Determine the (X, Y) coordinate at the center of the cell enclosing the given text.  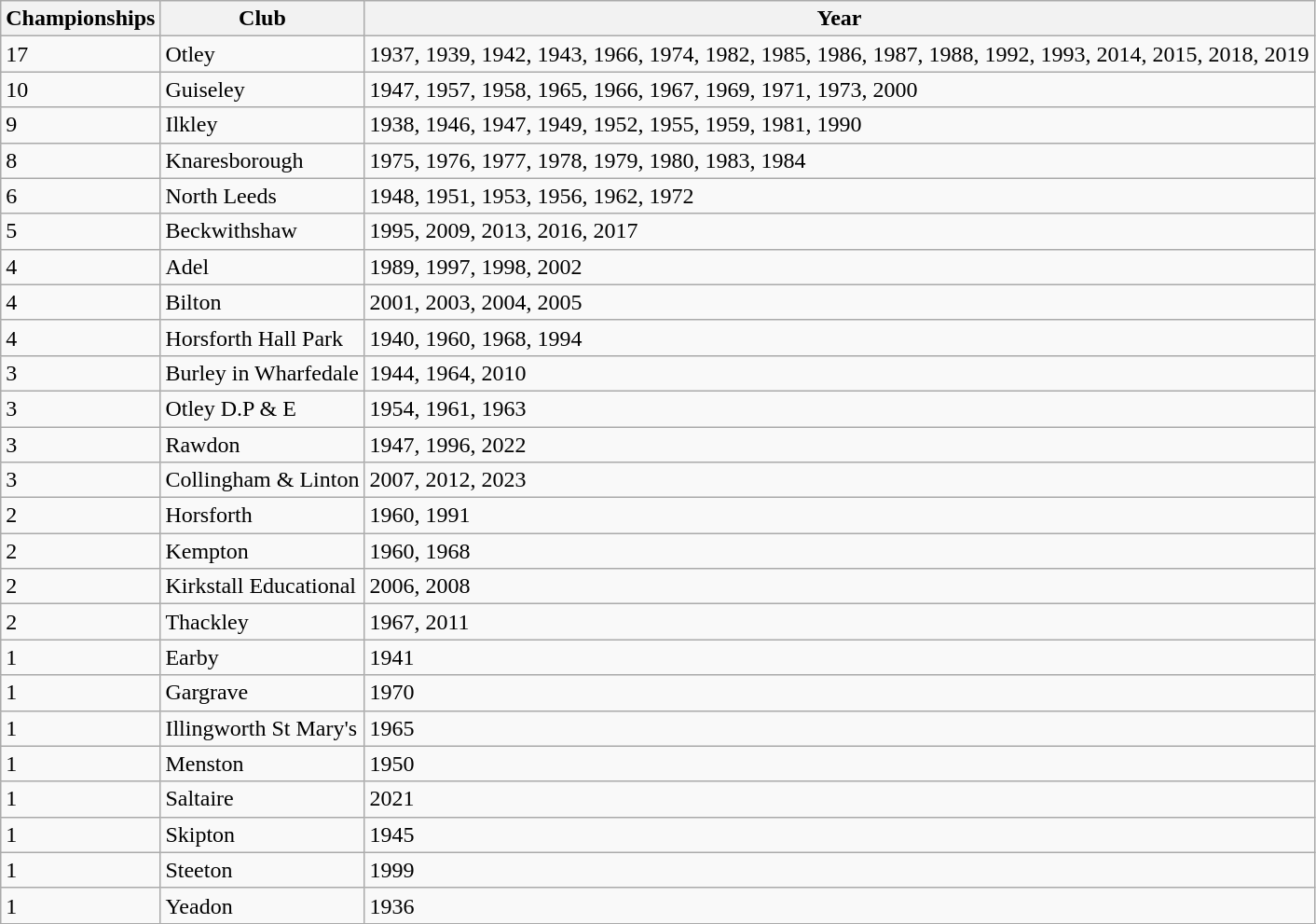
2007, 2012, 2023 (839, 480)
10 (80, 90)
Beckwithshaw (263, 231)
Gargrave (263, 693)
Collingham & Linton (263, 480)
9 (80, 125)
1995, 2009, 2013, 2016, 2017 (839, 231)
Burley in Wharfedale (263, 373)
Earby (263, 657)
1950 (839, 764)
8 (80, 160)
17 (80, 54)
1947, 1996, 2022 (839, 445)
1937, 1939, 1942, 1943, 1966, 1974, 1982, 1985, 1986, 1987, 1988, 1992, 1993, 2014, 2015, 2018, 2019 (839, 54)
Otley (263, 54)
1947, 1957, 1958, 1965, 1966, 1967, 1969, 1971, 1973, 2000 (839, 90)
1999 (839, 870)
Steeton (263, 870)
Horsforth Hall Park (263, 338)
Menston (263, 764)
1936 (839, 905)
Kirkstall Educational (263, 586)
1944, 1964, 2010 (839, 373)
1989, 1997, 1998, 2002 (839, 267)
Club (263, 19)
1954, 1961, 1963 (839, 408)
Skipton (263, 834)
Thackley (263, 622)
1960, 1968 (839, 551)
1970 (839, 693)
1960, 1991 (839, 516)
2021 (839, 799)
1941 (839, 657)
Kempton (263, 551)
5 (80, 231)
Championships (80, 19)
Adel (263, 267)
Rawdon (263, 445)
Saltaire (263, 799)
1940, 1960, 1968, 1994 (839, 338)
Year (839, 19)
1965 (839, 728)
1967, 2011 (839, 622)
1948, 1951, 1953, 1956, 1962, 1972 (839, 196)
1975, 1976, 1977, 1978, 1979, 1980, 1983, 1984 (839, 160)
1945 (839, 834)
Horsforth (263, 516)
Bilton (263, 302)
Knaresborough (263, 160)
North Leeds (263, 196)
6 (80, 196)
Ilkley (263, 125)
Otley D.P & E (263, 408)
Yeadon (263, 905)
2001, 2003, 2004, 2005 (839, 302)
Illingworth St Mary's (263, 728)
2006, 2008 (839, 586)
Guiseley (263, 90)
1938, 1946, 1947, 1949, 1952, 1955, 1959, 1981, 1990 (839, 125)
